Extract the (x, y) coordinate from the center of the cell holding the provided text.  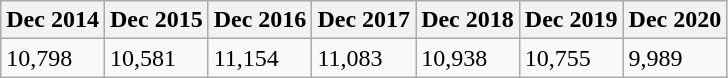
10,581 (156, 58)
Dec 2019 (571, 20)
10,938 (468, 58)
9,989 (675, 58)
10,798 (53, 58)
Dec 2016 (260, 20)
Dec 2014 (53, 20)
10,755 (571, 58)
Dec 2017 (364, 20)
11,083 (364, 58)
11,154 (260, 58)
Dec 2015 (156, 20)
Dec 2018 (468, 20)
Dec 2020 (675, 20)
